Pinpoint the cell where the given text exists, returning its (x, y) midpoint coordinate. 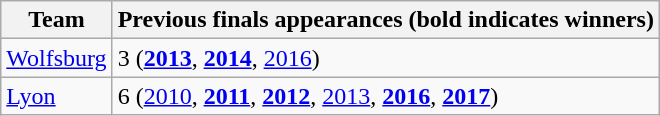
Wolfsburg (56, 58)
Previous finals appearances (bold indicates winners) (386, 20)
Lyon (56, 96)
3 (2013, 2014, 2016) (386, 58)
Team (56, 20)
6 (2010, 2011, 2012, 2013, 2016, 2017) (386, 96)
